Pinpoint the cell where the given text exists, returning its (x, y) midpoint coordinate. 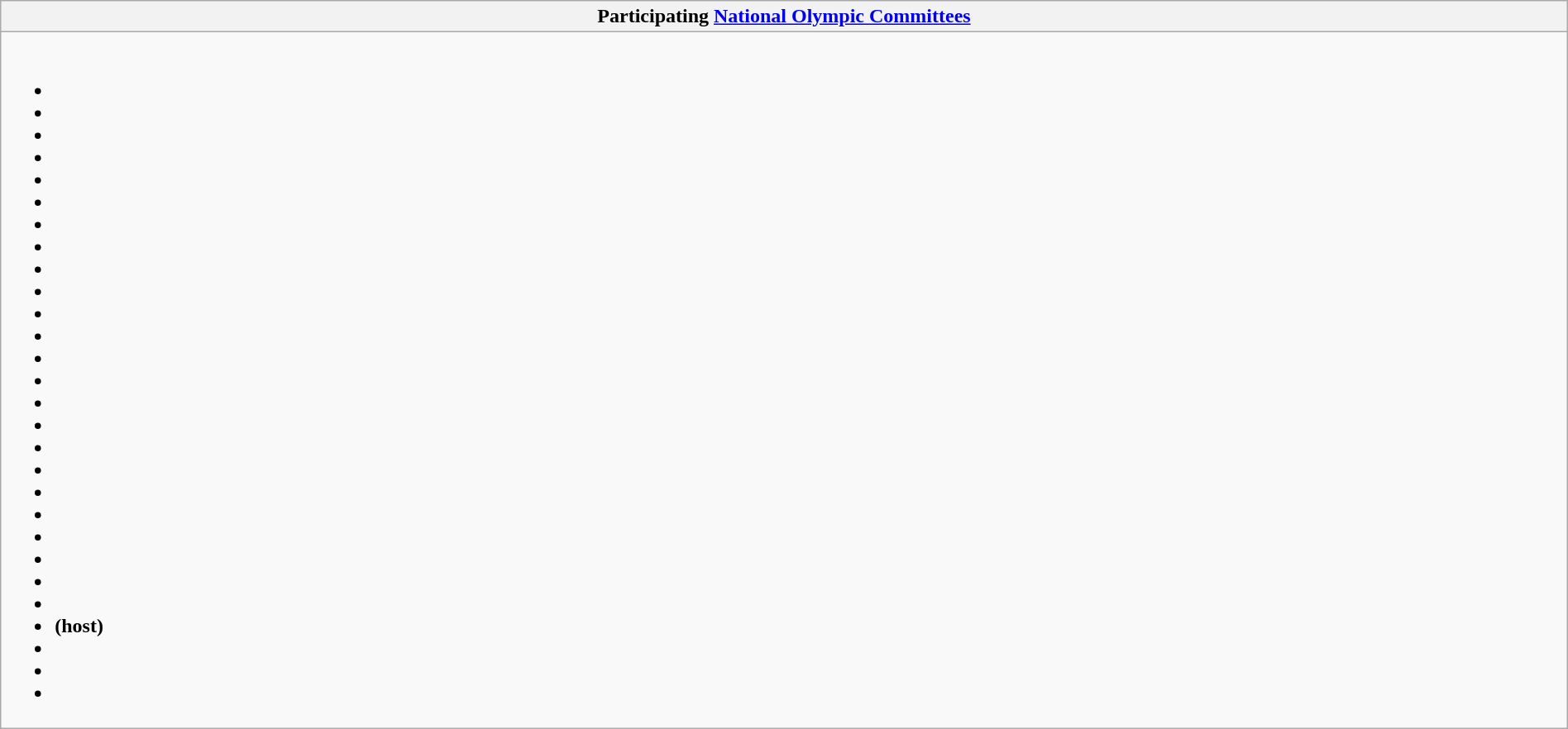
(host) (784, 380)
Participating National Olympic Committees (784, 17)
